For the text-containing cell, return its midpoint in (X, Y) coordinate format. 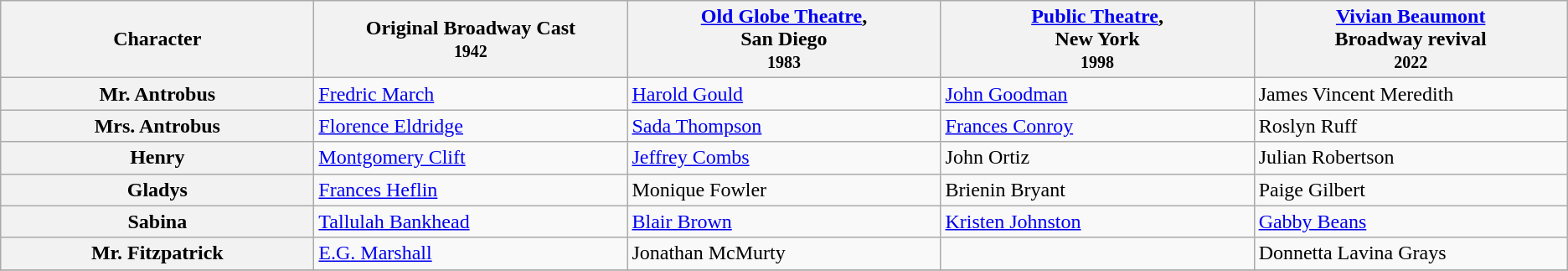
Blair Brown (784, 221)
Frances Conroy (1097, 126)
Tallulah Bankhead (471, 221)
Donnetta Lavina Grays (1411, 253)
Vivian Beaumont Broadway revival 2022 (1411, 39)
Kristen Johnston (1097, 221)
Sabina (157, 221)
Henry (157, 158)
Mrs. Antrobus (157, 126)
Character (157, 39)
Gabby Beans (1411, 221)
Paige Gilbert (1411, 190)
E.G. Marshall (471, 253)
Mr. Antrobus (157, 94)
Florence Eldridge (471, 126)
Sada Thompson (784, 126)
Public Theatre, New York 1998 (1097, 39)
Mr. Fitzpatrick (157, 253)
Fredric March (471, 94)
Frances Heflin (471, 190)
Montgomery Clift (471, 158)
Julian Robertson (1411, 158)
Harold Gould (784, 94)
Gladys (157, 190)
Monique Fowler (784, 190)
Original Broadway Cast 1942 (471, 39)
Brienin Bryant (1097, 190)
Old Globe Theatre, San Diego 1983 (784, 39)
Jonathan McMurty (784, 253)
Jeffrey Combs (784, 158)
John Ortiz (1097, 158)
John Goodman (1097, 94)
James Vincent Meredith (1411, 94)
Roslyn Ruff (1411, 126)
